Capture the cell that displays the provided text and extract its [x, y] central coordinate. 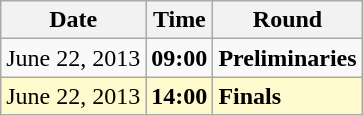
Finals [288, 96]
Preliminaries [288, 58]
Round [288, 20]
14:00 [180, 96]
Date [74, 20]
09:00 [180, 58]
Time [180, 20]
